Provide the [X, Y] coordinate of the cell's center where the given text is located.  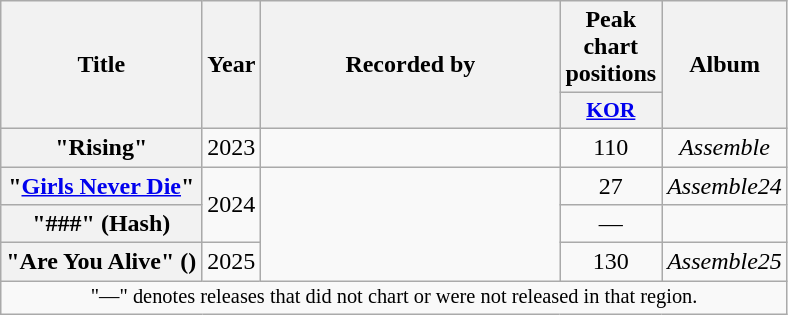
Title [102, 65]
KOR [611, 111]
"Girls Never Die" [102, 185]
130 [611, 262]
110 [611, 147]
27 [611, 185]
— [611, 224]
Year [232, 65]
Assemble24 [725, 185]
Recorded by [410, 65]
"Are You Alive" () [102, 262]
Peak chart positions [611, 47]
2025 [232, 262]
2023 [232, 147]
Assemble25 [725, 262]
"—" denotes releases that did not chart or were not released in that region. [394, 298]
2024 [232, 204]
"Rising" [102, 147]
"###" (Hash) [102, 224]
Album [725, 65]
Assemble [725, 147]
